Provide the [X, Y] coordinate of the cell's center where the given text is located.  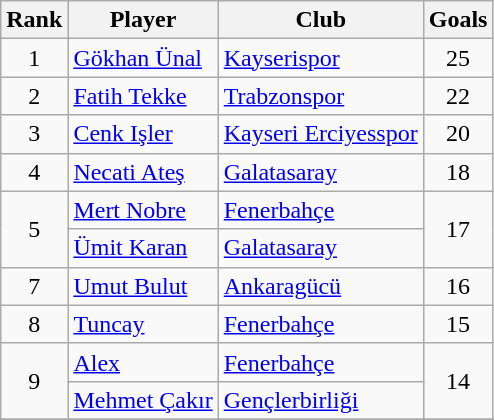
Ümit Karan [143, 248]
3 [34, 134]
Trabzonspor [320, 96]
Necati Ateş [143, 172]
7 [34, 286]
Mert Nobre [143, 210]
Rank [34, 20]
Tuncay [143, 324]
4 [34, 172]
5 [34, 229]
Goals [458, 20]
Mehmet Çakır [143, 400]
Alex [143, 362]
16 [458, 286]
2 [34, 96]
Umut Bulut [143, 286]
Kayseri Erciyesspor [320, 134]
Cenk Işler [143, 134]
Ankaragücü [320, 286]
14 [458, 381]
17 [458, 229]
15 [458, 324]
22 [458, 96]
20 [458, 134]
Gökhan Ünal [143, 58]
Fatih Tekke [143, 96]
Kayserispor [320, 58]
Gençlerbirliği [320, 400]
8 [34, 324]
9 [34, 381]
25 [458, 58]
Player [143, 20]
18 [458, 172]
1 [34, 58]
Club [320, 20]
